Extract the [x, y] coordinate from the center of the cell holding the provided text.  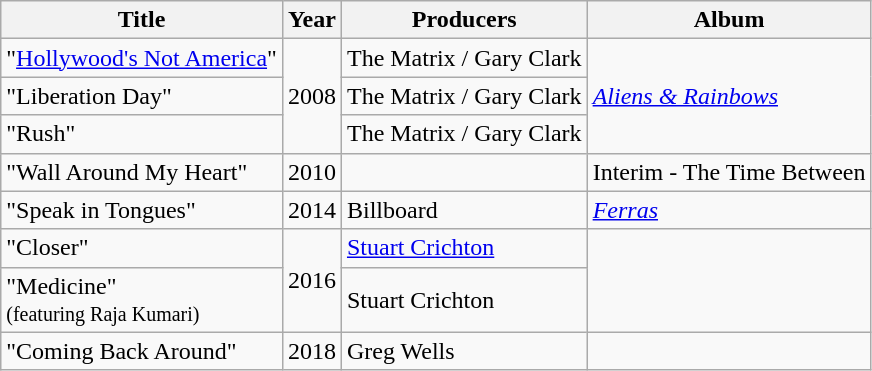
Title [142, 20]
"Hollywood's Not America" [142, 58]
Year [312, 20]
Producers [464, 20]
2008 [312, 96]
"Coming Back Around" [142, 351]
"Wall Around My Heart" [142, 172]
2016 [312, 280]
"Closer" [142, 248]
2010 [312, 172]
Billboard [464, 210]
Album [729, 20]
2018 [312, 351]
"Liberation Day" [142, 96]
Ferras [729, 210]
2014 [312, 210]
Interim - The Time Between [729, 172]
Aliens & Rainbows [729, 96]
Greg Wells [464, 351]
"Speak in Tongues" [142, 210]
"Medicine"(featuring Raja Kumari) [142, 300]
"Rush" [142, 134]
